Detect which cell encompasses the target text, then output its [X, Y] center coordinate. 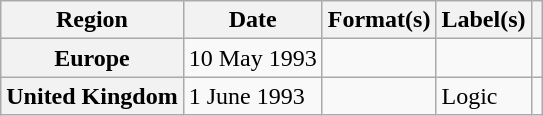
Date [252, 20]
Label(s) [484, 20]
Format(s) [379, 20]
United Kingdom [92, 96]
10 May 1993 [252, 58]
1 June 1993 [252, 96]
Europe [92, 58]
Logic [484, 96]
Region [92, 20]
